Scan for the cell matching the given text and deliver its [x, y] coordinate at center. 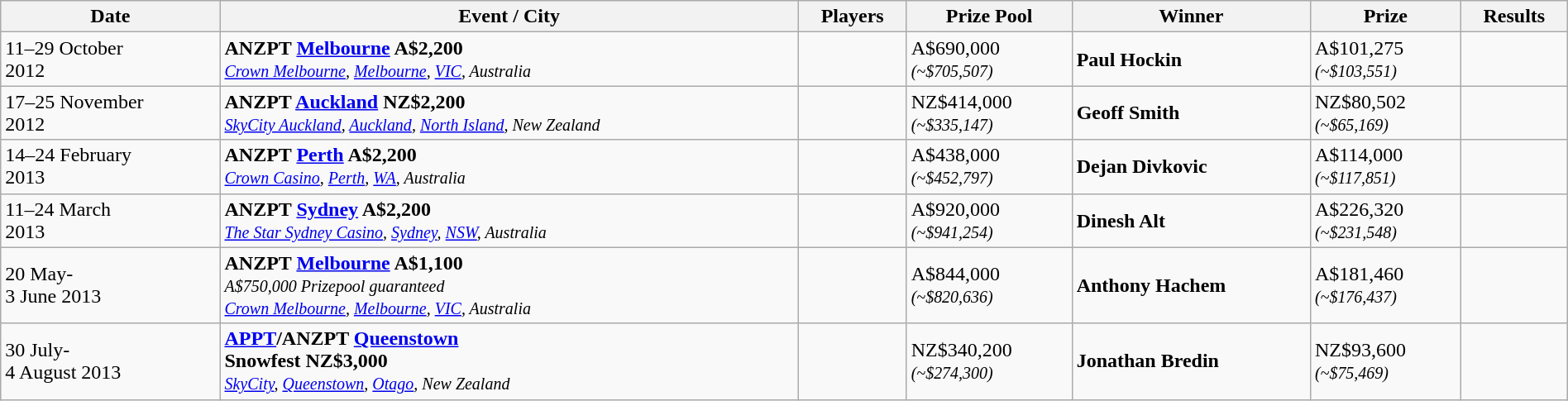
Results [1513, 17]
Winner [1191, 17]
14–24 February2013 [111, 167]
Jonathan Bredin [1191, 361]
NZ$340,200(~$274,300) [989, 361]
A$690,000(~$705,507) [989, 60]
11–24 March2013 [111, 220]
17–25 November2012 [111, 112]
Anthony Hachem [1191, 285]
Players [852, 17]
Prize [1385, 17]
NZ$93,600(~$75,469) [1385, 361]
A$226,320(~$231,548) [1385, 220]
Date [111, 17]
11–29 October2012 [111, 60]
Prize Pool [989, 17]
Dinesh Alt [1191, 220]
A$844,000(~$820,636) [989, 285]
ANZPT Sydney A$2,200The Star Sydney Casino, Sydney, NSW, Australia [509, 220]
A$114,000(~$117,851) [1385, 167]
Event / City [509, 17]
Dejan Divkovic [1191, 167]
ANZPT Melbourne A$1,100A$750,000 Prizepool guaranteedCrown Melbourne, Melbourne, VIC, Australia [509, 285]
APPT/ANZPT QueenstownSnowfest NZ$3,000SkyCity, Queenstown, Otago, New Zealand [509, 361]
A$438,000(~$452,797) [989, 167]
NZ$414,000(~$335,147) [989, 112]
A$181,460(~$176,437) [1385, 285]
A$920,000(~$941,254) [989, 220]
30 July-4 August 2013 [111, 361]
NZ$80,502(~$65,169) [1385, 112]
Paul Hockin [1191, 60]
ANZPT Auckland NZ$2,200SkyCity Auckland, Auckland, North Island, New Zealand [509, 112]
ANZPT Melbourne A$2,200Crown Melbourne, Melbourne, VIC, Australia [509, 60]
A$101,275(~$103,551) [1385, 60]
Geoff Smith [1191, 112]
20 May-3 June 2013 [111, 285]
ANZPT Perth A$2,200Crown Casino, Perth, WA, Australia [509, 167]
